Identify which cell holds the provided text, then report its (x, y) central coordinate. 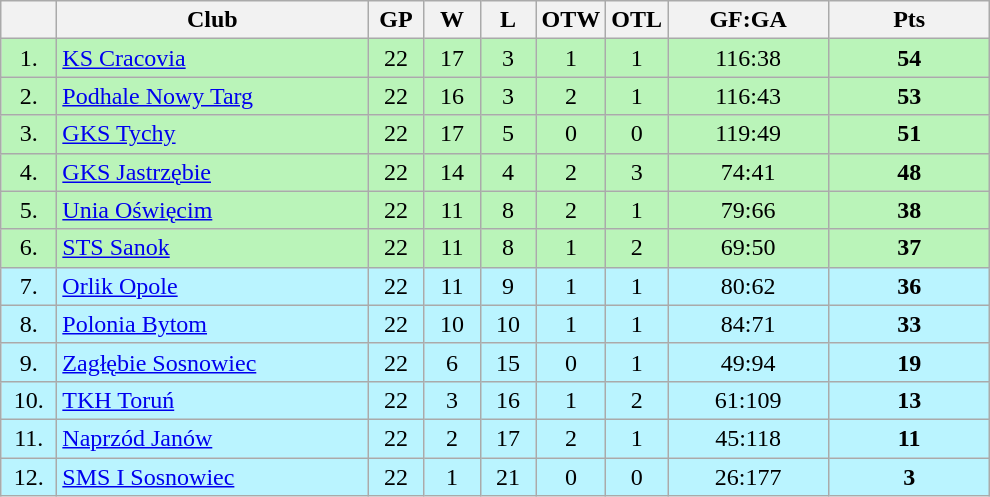
11. (29, 438)
51 (910, 134)
3. (29, 134)
14 (452, 172)
48 (910, 172)
4 (508, 172)
21 (508, 477)
SMS I Sosnowiec (212, 477)
5. (29, 210)
Naprzód Janów (212, 438)
GKS Jastrzębie (212, 172)
L (508, 20)
5 (508, 134)
61:109 (748, 400)
1. (29, 58)
53 (910, 96)
7. (29, 286)
80:62 (748, 286)
OTL (637, 20)
Orlik Opole (212, 286)
GP (396, 20)
STS Sanok (212, 248)
79:66 (748, 210)
26:177 (748, 477)
12. (29, 477)
37 (910, 248)
38 (910, 210)
116:43 (748, 96)
Polonia Bytom (212, 324)
TKH Toruń (212, 400)
45:118 (748, 438)
13 (910, 400)
69:50 (748, 248)
OTW (571, 20)
Pts (910, 20)
10. (29, 400)
Unia Oświęcim (212, 210)
9 (508, 286)
74:41 (748, 172)
19 (910, 362)
6. (29, 248)
54 (910, 58)
2. (29, 96)
GKS Tychy (212, 134)
9. (29, 362)
84:71 (748, 324)
W (452, 20)
119:49 (748, 134)
36 (910, 286)
116:38 (748, 58)
8. (29, 324)
GF:GA (748, 20)
33 (910, 324)
Club (212, 20)
49:94 (748, 362)
15 (508, 362)
Podhale Nowy Targ (212, 96)
4. (29, 172)
Zagłębie Sosnowiec (212, 362)
6 (452, 362)
KS Cracovia (212, 58)
